Determine the (X, Y) coordinate at the center of the cell enclosing the given text.  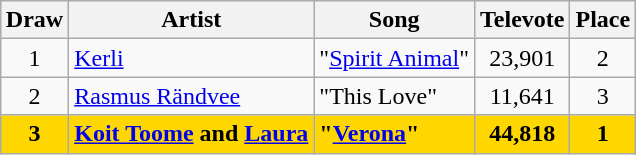
"Spirit Animal" (394, 58)
Kerli (192, 58)
Koit Toome and Laura (192, 134)
Draw (34, 20)
Song (394, 20)
Rasmus Rändvee (192, 96)
44,818 (522, 134)
11,641 (522, 96)
Televote (522, 20)
"This Love" (394, 96)
Artist (192, 20)
"Verona" (394, 134)
Place (603, 20)
23,901 (522, 58)
